From the cell containing the given text, extract its center point as [X, Y] coordinate. 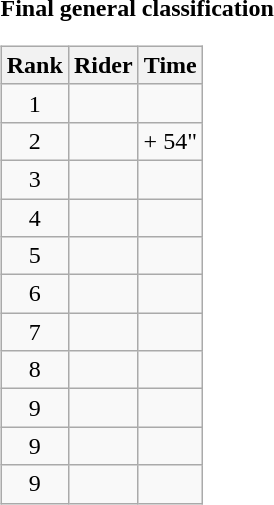
Time [170, 65]
Rider [103, 65]
1 [34, 103]
5 [34, 256]
3 [34, 179]
7 [34, 332]
Rank [34, 65]
8 [34, 370]
4 [34, 217]
+ 54" [170, 141]
6 [34, 294]
2 [34, 141]
